Identify which cell holds the provided text, then report its [X, Y] central coordinate. 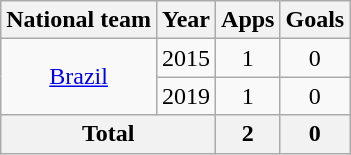
Apps [248, 20]
Goals [315, 20]
Year [186, 20]
National team [79, 20]
2 [248, 134]
Total [108, 134]
Brazil [79, 77]
2015 [186, 58]
2019 [186, 96]
